Provide the [X, Y] coordinate of the cell's center where the given text is located.  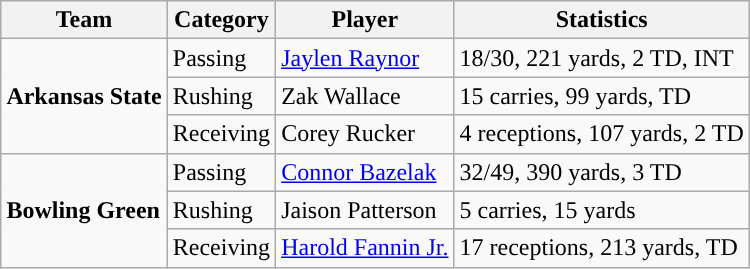
18/30, 221 yards, 2 TD, INT [602, 58]
Connor Bazelak [365, 172]
Player [365, 20]
Statistics [602, 20]
17 receptions, 213 yards, TD [602, 248]
Arkansas State [84, 96]
Corey Rucker [365, 134]
Jaylen Raynor [365, 58]
5 carries, 15 yards [602, 210]
15 carries, 99 yards, TD [602, 96]
Category [221, 20]
Bowling Green [84, 210]
Harold Fannin Jr. [365, 248]
32/49, 390 yards, 3 TD [602, 172]
Team [84, 20]
Zak Wallace [365, 96]
4 receptions, 107 yards, 2 TD [602, 134]
Jaison Patterson [365, 210]
